Determine the [X, Y] coordinate at the center of the cell enclosing the given text.  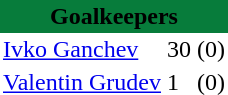
Goalkeepers [114, 16]
Ivko Ganchev [82, 50]
(0) [211, 50]
30 [179, 50]
